Locate the cell with the specified text and output its (X, Y) center coordinate. 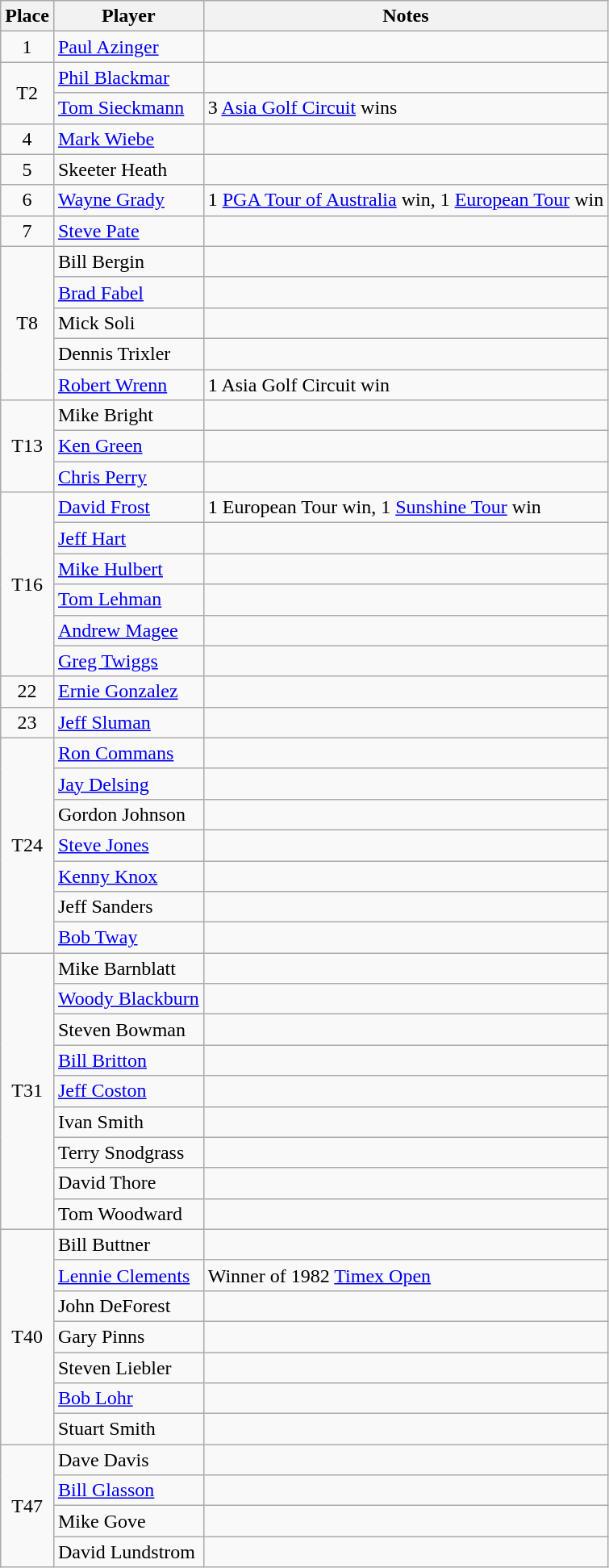
5 (27, 169)
Chris Perry (128, 477)
Bill Britton (128, 1060)
Bill Glasson (128, 1491)
David Thore (128, 1183)
T47 (27, 1506)
Bill Buttner (128, 1244)
Mike Bright (128, 416)
Ron Commans (128, 753)
Gordon Johnson (128, 814)
Jeff Hart (128, 538)
Lennie Clements (128, 1275)
T8 (27, 323)
Ken Green (128, 446)
Steven Bowman (128, 1030)
4 (27, 139)
Steve Pate (128, 231)
Stuart Smith (128, 1429)
Tom Sieckmann (128, 108)
Mark Wiebe (128, 139)
Kenny Knox (128, 876)
Robert Wrenn (128, 385)
David Frost (128, 508)
Player (128, 16)
Jeff Sluman (128, 722)
Dave Davis (128, 1460)
T2 (27, 93)
David Lundstrom (128, 1552)
T13 (27, 446)
1 PGA Tour of Australia win, 1 European Tour win (405, 200)
Andrew Magee (128, 630)
Woody Blackburn (128, 999)
7 (27, 231)
3 Asia Golf Circuit wins (405, 108)
Notes (405, 16)
Skeeter Heath (128, 169)
T31 (27, 1091)
Gary Pinns (128, 1336)
T24 (27, 845)
Greg Twiggs (128, 661)
Paul Azinger (128, 47)
Jeff Coston (128, 1091)
22 (27, 692)
T16 (27, 584)
Mike Barnblatt (128, 968)
Bill Bergin (128, 261)
Steven Liebler (128, 1368)
Terry Snodgrass (128, 1152)
Ivan Smith (128, 1122)
1 Asia Golf Circuit win (405, 385)
Dennis Trixler (128, 353)
Mike Hulbert (128, 569)
Mike Gove (128, 1521)
1 (27, 47)
Jeff Sanders (128, 907)
Winner of 1982 Timex Open (405, 1275)
Mick Soli (128, 323)
Bob Tway (128, 938)
Place (27, 16)
Tom Lehman (128, 600)
Jay Delsing (128, 784)
23 (27, 722)
Bob Lohr (128, 1399)
6 (27, 200)
Phil Blackmar (128, 77)
T40 (27, 1336)
Wayne Grady (128, 200)
Steve Jones (128, 845)
Tom Woodward (128, 1214)
Brad Fabel (128, 292)
1 European Tour win, 1 Sunshine Tour win (405, 508)
Ernie Gonzalez (128, 692)
John DeForest (128, 1306)
